Return the [X, Y] coordinate for the center point of the cell that contains the specified text.  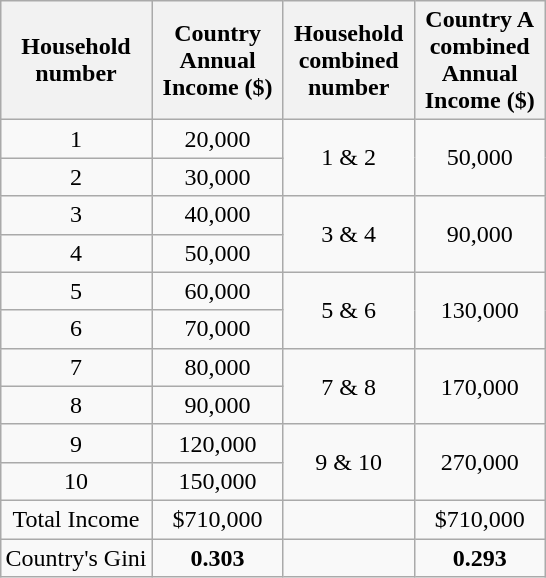
9 [76, 443]
Total Income [76, 519]
170,000 [480, 386]
30,000 [218, 177]
2 [76, 177]
7 [76, 367]
80,000 [218, 367]
9 & 10 [348, 462]
60,000 [218, 291]
Household number [76, 60]
270,000 [480, 462]
Country's Gini [76, 557]
10 [76, 481]
0.303 [218, 557]
4 [76, 253]
3 & 4 [348, 234]
150,000 [218, 481]
6 [76, 329]
7 & 8 [348, 386]
40,000 [218, 215]
0.293 [480, 557]
3 [76, 215]
1 [76, 139]
1 & 2 [348, 158]
130,000 [480, 310]
120,000 [218, 443]
5 & 6 [348, 310]
70,000 [218, 329]
5 [76, 291]
Country Annual Income ($) [218, 60]
8 [76, 405]
Household combined number [348, 60]
20,000 [218, 139]
Country A combined Annual Income ($) [480, 60]
